Extract the (x, y) coordinate from the center of the cell holding the provided text.  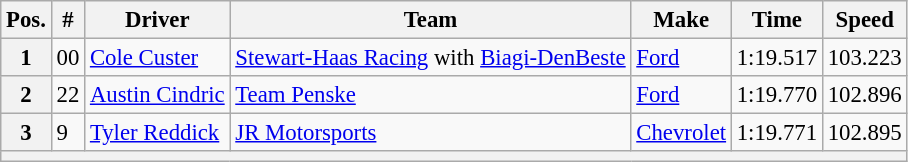
Driver (158, 20)
3 (26, 133)
Tyler Reddick (158, 133)
22 (68, 95)
2 (26, 95)
# (68, 20)
Team (430, 20)
1 (26, 58)
1:19.517 (776, 58)
1:19.770 (776, 95)
102.896 (864, 95)
Team Penske (430, 95)
JR Motorsports (430, 133)
103.223 (864, 58)
102.895 (864, 133)
9 (68, 133)
Chevrolet (681, 133)
Cole Custer (158, 58)
Time (776, 20)
1:19.771 (776, 133)
Make (681, 20)
Austin Cindric (158, 95)
Pos. (26, 20)
00 (68, 58)
Stewart-Haas Racing with Biagi-DenBeste (430, 58)
Speed (864, 20)
